Identify which cell holds the provided text, then report its (x, y) central coordinate. 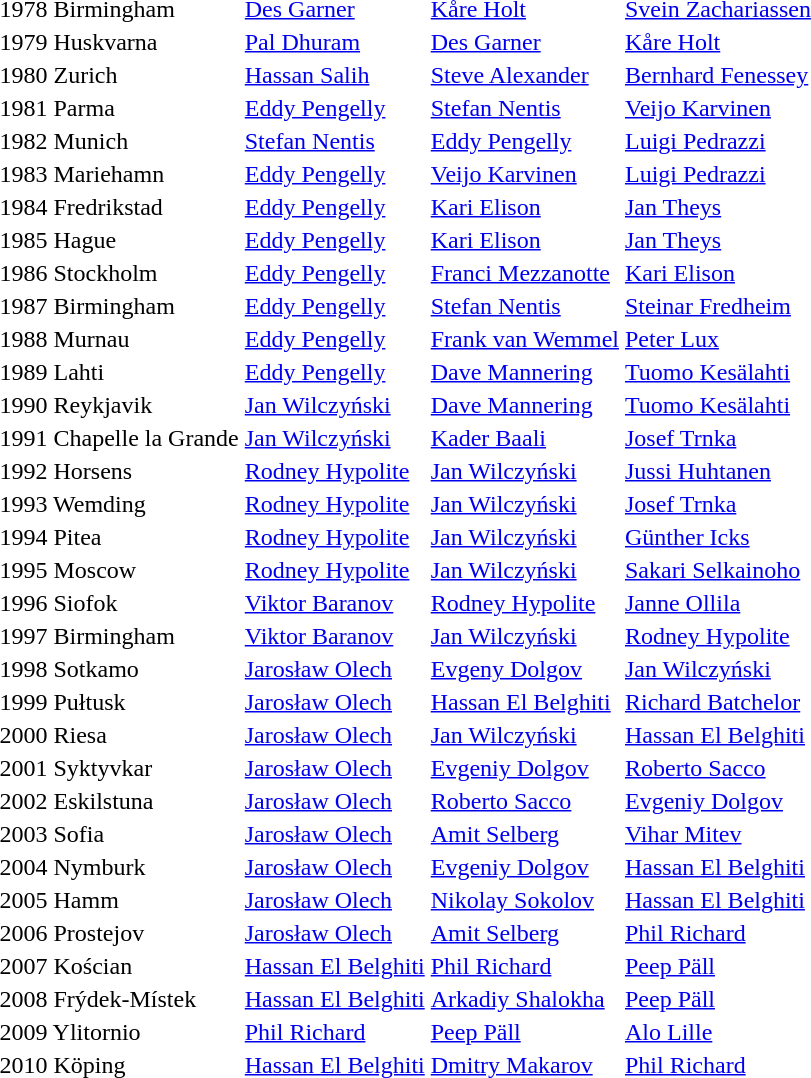
Veijo Karvinen (524, 174)
Franci Mezzanotte (524, 273)
Des Garner (524, 42)
Steve Alexander (524, 75)
Arkadiy Shalokha (524, 999)
Pal Dhuram (334, 42)
Evgeny Dolgov (524, 669)
Hassan Salih (334, 75)
Nikolay Sokolov (524, 900)
Kader Baali (524, 438)
Frank van Wemmel (524, 339)
Roberto Sacco (524, 801)
Peep Päll (524, 1032)
